Find where the given text appears and provide that cell's center as (X, Y) coordinate. 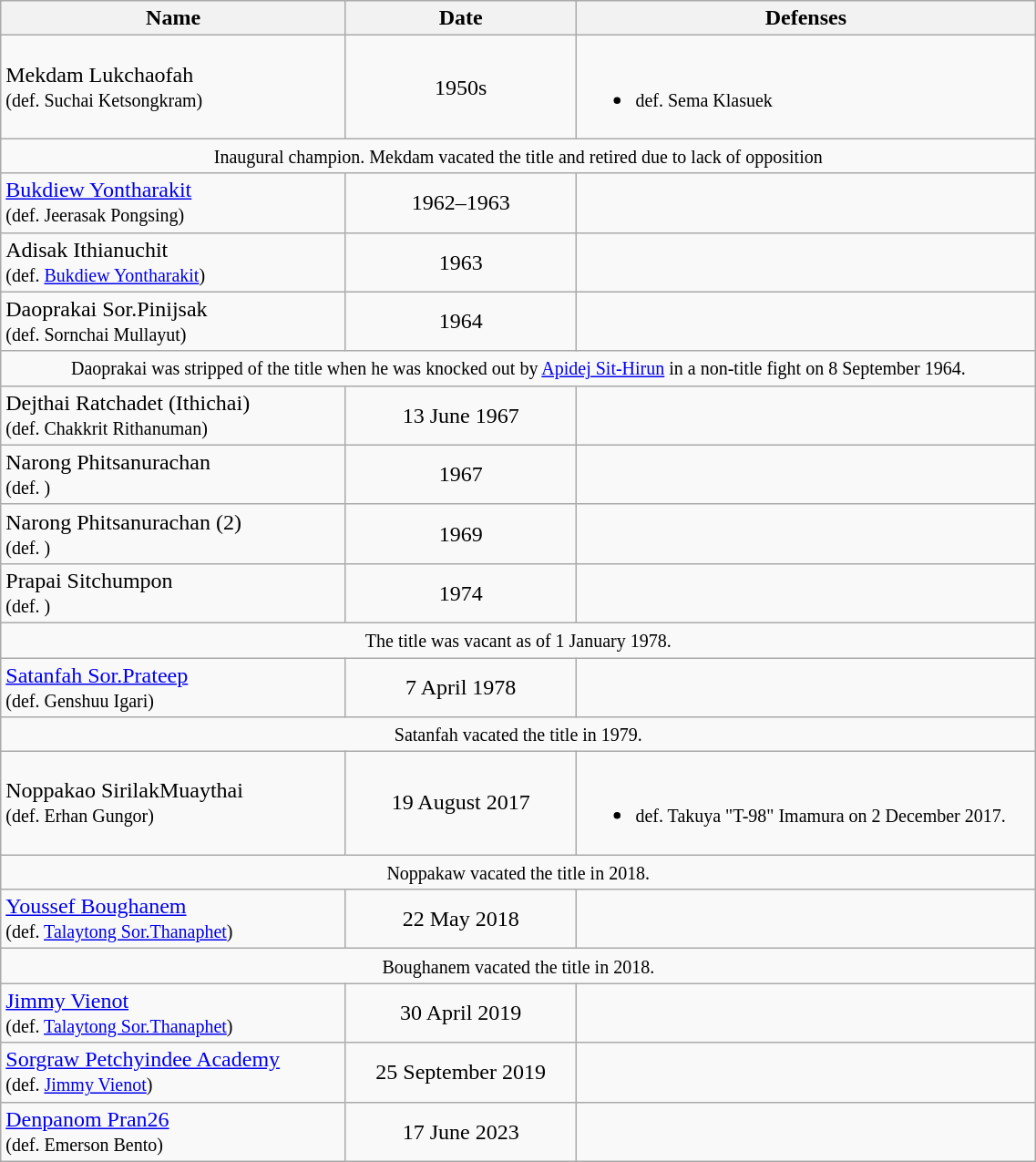
7 April 1978 (460, 687)
1967 (460, 474)
Satanfah Sor.Prateep (def. Genshuu Igari) (173, 687)
Noppakaw vacated the title in 2018. (518, 872)
Denpanom Pran26 (def. Emerson Bento) (173, 1132)
1964 (460, 321)
Jimmy Vienot (def. Talaytong Sor.Thanaphet) (173, 1013)
Prapai Sitchumpon (def. ) (173, 592)
Youssef Boughanem (def. Talaytong Sor.Thanaphet) (173, 919)
Mekdam Lukchaofah (def. Suchai Ketsongkram) (173, 87)
Name (173, 18)
def. Sema Klasuek (805, 87)
Defenses (805, 18)
25 September 2019 (460, 1072)
1969 (460, 534)
Date (460, 18)
13 June 1967 (460, 416)
Daoprakai Sor.Pinijsak(def. Sornchai Mullayut) (173, 321)
Narong Phitsanurachan (def. ) (173, 474)
1950s (460, 87)
Inaugural champion. Mekdam vacated the title and retired due to lack of opposition (518, 156)
The title was vacant as of 1 January 1978. (518, 640)
Bukdiew Yontharakit(def. Jeerasak Pongsing) (173, 202)
17 June 2023 (460, 1132)
19 August 2017 (460, 804)
1974 (460, 592)
22 May 2018 (460, 919)
Narong Phitsanurachan (2)(def. ) (173, 534)
Satanfah vacated the title in 1979. (518, 735)
Daoprakai was stripped of the title when he was knocked out by Apidej Sit-Hirun in a non-title fight on 8 September 1964. (518, 368)
Noppakao SirilakMuaythai (def. Erhan Gungor) (173, 804)
Dejthai Ratchadet (Ithichai) (def. Chakkrit Rithanuman) (173, 416)
def. Takuya "T-98" Imamura on 2 December 2017. (805, 804)
1963 (460, 262)
Adisak Ithianuchit(def. Bukdiew Yontharakit) (173, 262)
30 April 2019 (460, 1013)
Boughanem vacated the title in 2018. (518, 966)
Sorgraw Petchyindee Academy (def. Jimmy Vienot) (173, 1072)
1962–1963 (460, 202)
